Locate the cell with the specified text and output its (X, Y) center coordinate. 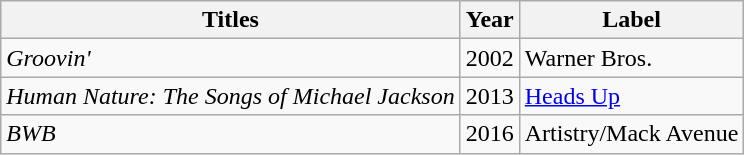
Heads Up (632, 96)
Label (632, 20)
Human Nature: The Songs of Michael Jackson (230, 96)
2002 (490, 58)
Warner Bros. (632, 58)
BWB (230, 134)
2016 (490, 134)
Artistry/Mack Avenue (632, 134)
Year (490, 20)
Titles (230, 20)
Groovin' (230, 58)
2013 (490, 96)
